Output the (x, y) coordinate of the center of the cell containing the given text.  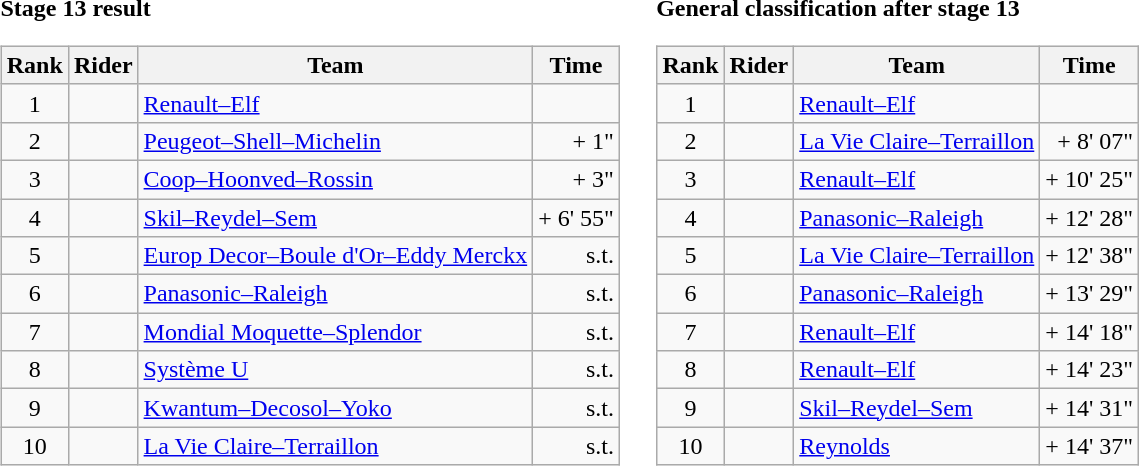
Système U (336, 370)
Reynolds (917, 446)
Europ Decor–Boule d'Or–Eddy Merckx (336, 256)
+ 13' 29" (1090, 294)
+ 6' 55" (576, 217)
+ 14' 37" (1090, 446)
+ 8' 07" (1090, 141)
Peugeot–Shell–Michelin (336, 141)
Coop–Hoonved–Rossin (336, 179)
+ 10' 25" (1090, 179)
+ 14' 23" (1090, 370)
+ 3" (576, 179)
+ 12' 38" (1090, 256)
+ 1" (576, 141)
Kwantum–Decosol–Yoko (336, 408)
+ 12' 28" (1090, 217)
+ 14' 18" (1090, 332)
+ 14' 31" (1090, 408)
Mondial Moquette–Splendor (336, 332)
